For the text-containing cell, return its midpoint in (X, Y) coordinate format. 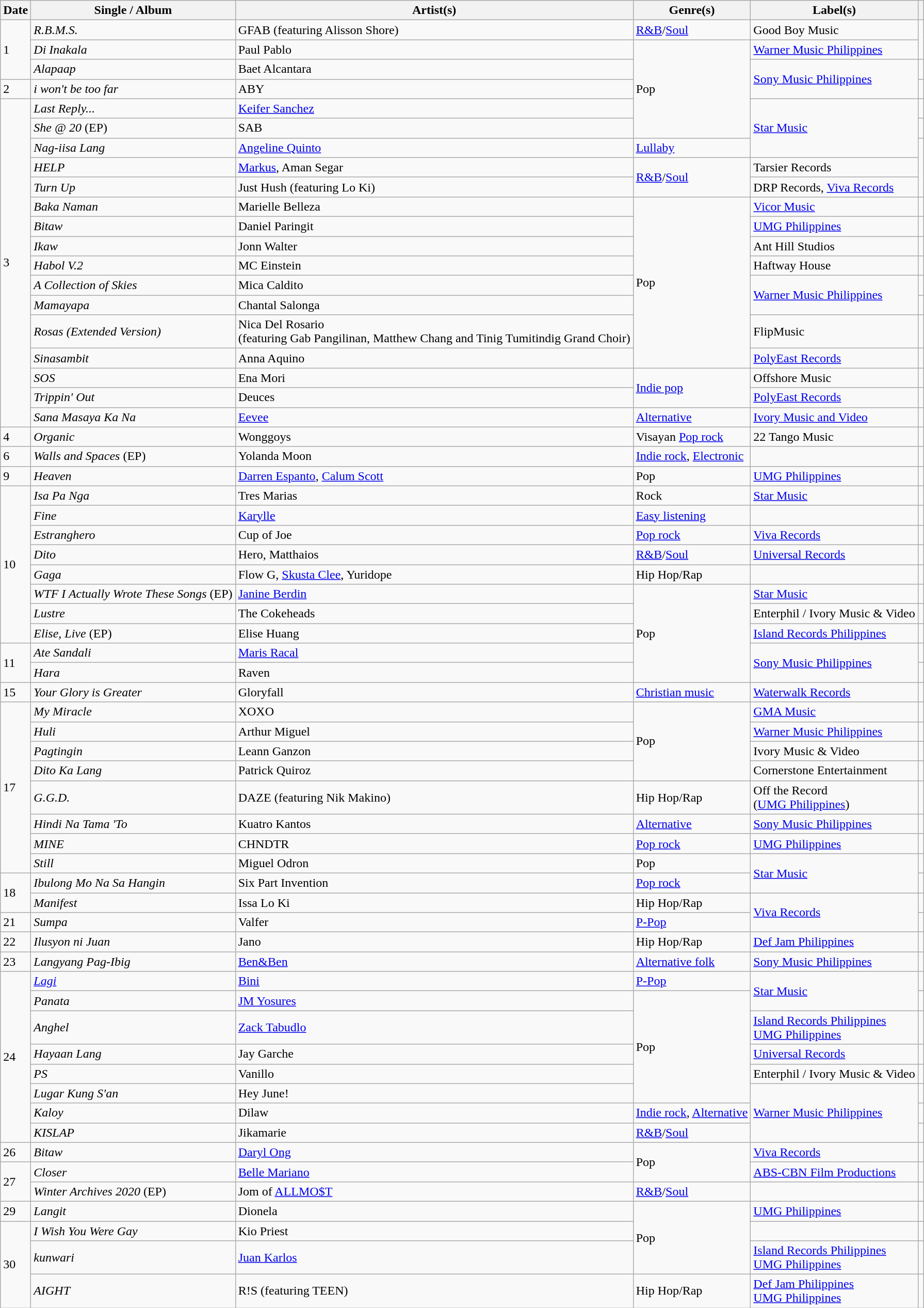
Still (133, 863)
17 (15, 788)
Sumpa (133, 922)
Dionela (434, 1211)
Wonggoys (434, 437)
27 (15, 1182)
Sana Masaya Ka Na (133, 417)
Hara (133, 673)
A Collection of Skies (133, 285)
Indie rock, Electronic (692, 456)
Lullaby (692, 148)
Sinasambit (133, 358)
Tarsier Records (834, 167)
26 (15, 1152)
18 (15, 892)
Ena Mori (434, 378)
Heaven (133, 476)
Daniel Paringit (434, 226)
Kuatro Kantos (434, 824)
Maris Racal (434, 653)
WTF I Actually Wrote These Songs (EP) (133, 594)
Panata (133, 1001)
22 (15, 942)
AIGHT (133, 1291)
Langit (133, 1211)
Jikamarie (434, 1132)
Date (15, 10)
Trippin' Out (133, 397)
Jano (434, 942)
ABS-CBN Film Productions (834, 1172)
Chantal Salonga (434, 305)
Easy listening (692, 515)
Cup of Joe (434, 535)
GFAB (featuring Alisson Shore) (434, 30)
SAB (434, 128)
2 (15, 89)
Kaloy (133, 1113)
30 (15, 1265)
Artist(s) (434, 10)
Alternative folk (692, 962)
Isa Pa Nga (133, 496)
Walls and Spaces (EP) (133, 456)
Mica Caldito (434, 285)
KISLAP (133, 1132)
Paul Pablo (434, 50)
MC Einstein (434, 266)
Jay Garche (434, 1054)
PS (133, 1074)
Cornerstone Entertainment (834, 771)
Ikaw (133, 246)
Island Records Philippines (834, 633)
Good Boy Music (834, 30)
Vanillo (434, 1074)
CHNDTR (434, 843)
24 (15, 1057)
R.B.M.S. (133, 30)
Hindi Na Tama 'To (133, 824)
Single / Album (133, 10)
HELP (133, 167)
Baet Alcantara (434, 69)
G.G.D. (133, 797)
R!S (featuring TEEN) (434, 1291)
Langyang Pag-Ibig (133, 962)
Anghel (133, 1027)
Dito Ka Lang (133, 771)
Six Part Invention (434, 883)
Anna Aquino (434, 358)
Estranghero (133, 535)
Lugar Kung S'an (133, 1093)
Visayan Pop rock (692, 437)
Keifer Sanchez (434, 108)
Patrick Quiroz (434, 771)
Leann Ganzon (434, 751)
Belle Mariano (434, 1172)
GMA Music (834, 712)
Juan Karlos (434, 1257)
Arthur Miguel (434, 731)
Genre(s) (692, 10)
ABY (434, 89)
Ant Hill Studios (834, 246)
Def Jam Philippines (834, 942)
Angeline Quinto (434, 148)
Closer (133, 1172)
I Wish You Were Gay (133, 1231)
Winter Archives 2020 (EP) (133, 1191)
Gaga (133, 575)
Dilaw (434, 1113)
Off the Record(UMG Philippines) (834, 797)
kunwari (133, 1257)
Last Reply... (133, 108)
29 (15, 1211)
Def Jam PhilippinesUMG Philippines (834, 1291)
Jom of ALLMO$T (434, 1191)
Vicor Music (834, 206)
FlipMusic (834, 331)
Janine Berdin (434, 594)
The Cokeheads (434, 614)
Just Hush (featuring Lo Ki) (434, 187)
Huli (133, 731)
Jonn Walter (434, 246)
Offshore Music (834, 378)
21 (15, 922)
Hey June! (434, 1093)
Tres Marias (434, 496)
Pagtingin (133, 751)
Deuces (434, 397)
She @ 20 (EP) (133, 128)
Your Glory is Greater (133, 692)
Ilusyon ni Juan (133, 942)
4 (15, 437)
Daryl Ong (434, 1152)
Organic (133, 437)
Baka Naman (133, 206)
Haftway House (834, 266)
Ibulong Mo Na Sa Hangin (133, 883)
15 (15, 692)
Miguel Odron (434, 863)
Darren Espanto, Calum Scott (434, 476)
Indie pop (692, 388)
Bini (434, 981)
3 (15, 263)
Ate Sandali (133, 653)
Fine (133, 515)
Gloryfall (434, 692)
DAZE (featuring Nik Makino) (434, 797)
Label(s) (834, 10)
23 (15, 962)
Dito (133, 554)
Di Inakala (133, 50)
Nag-iisa Lang (133, 148)
10 (15, 564)
XOXO (434, 712)
Alapaap (133, 69)
Waterwalk Records (834, 692)
My Miracle (133, 712)
Valfer (434, 922)
22 Tango Music (834, 437)
Flow G, Skusta Clee, Yuridope (434, 575)
6 (15, 456)
MINE (133, 843)
Nica Del Rosario(featuring Gab Pangilinan, Matthew Chang and Tinig Tumitindig Grand Choir) (434, 331)
Yolanda Moon (434, 456)
Kio Priest (434, 1231)
DRP Records, Viva Records (834, 187)
Indie rock, Alternative (692, 1113)
Rosas (Extended Version) (133, 331)
Habol V.2 (133, 266)
Eevee (434, 417)
Ivory Music & Video (834, 751)
Rock (692, 496)
Markus, Aman Segar (434, 167)
Ivory Music and Video (834, 417)
SOS (133, 378)
Mamayapa (133, 305)
i won't be too far (133, 89)
Zack Tabudlo (434, 1027)
JM Yosures (434, 1001)
Raven (434, 673)
Elise Huang (434, 633)
Karylle (434, 515)
Manifest (133, 903)
Hayaan Lang (133, 1054)
Issa Lo Ki (434, 903)
Christian music (692, 692)
Turn Up (133, 187)
9 (15, 476)
Elise, Live (EP) (133, 633)
Lagi (133, 981)
Lustre (133, 614)
Marielle Belleza (434, 206)
Ben&Ben (434, 962)
11 (15, 663)
Hero, Matthaios (434, 554)
1 (15, 50)
